Locate the cell with the specified text and output its (x, y) center coordinate. 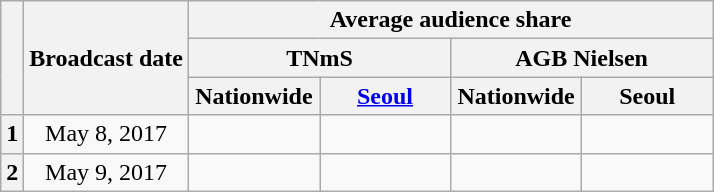
2 (12, 172)
May 8, 2017 (106, 134)
Average audience share (450, 20)
May 9, 2017 (106, 172)
TNmS (319, 58)
AGB Nielsen (582, 58)
1 (12, 134)
Broadcast date (106, 58)
